Return the [x, y] coordinate for the center point of the cell that contains the specified text.  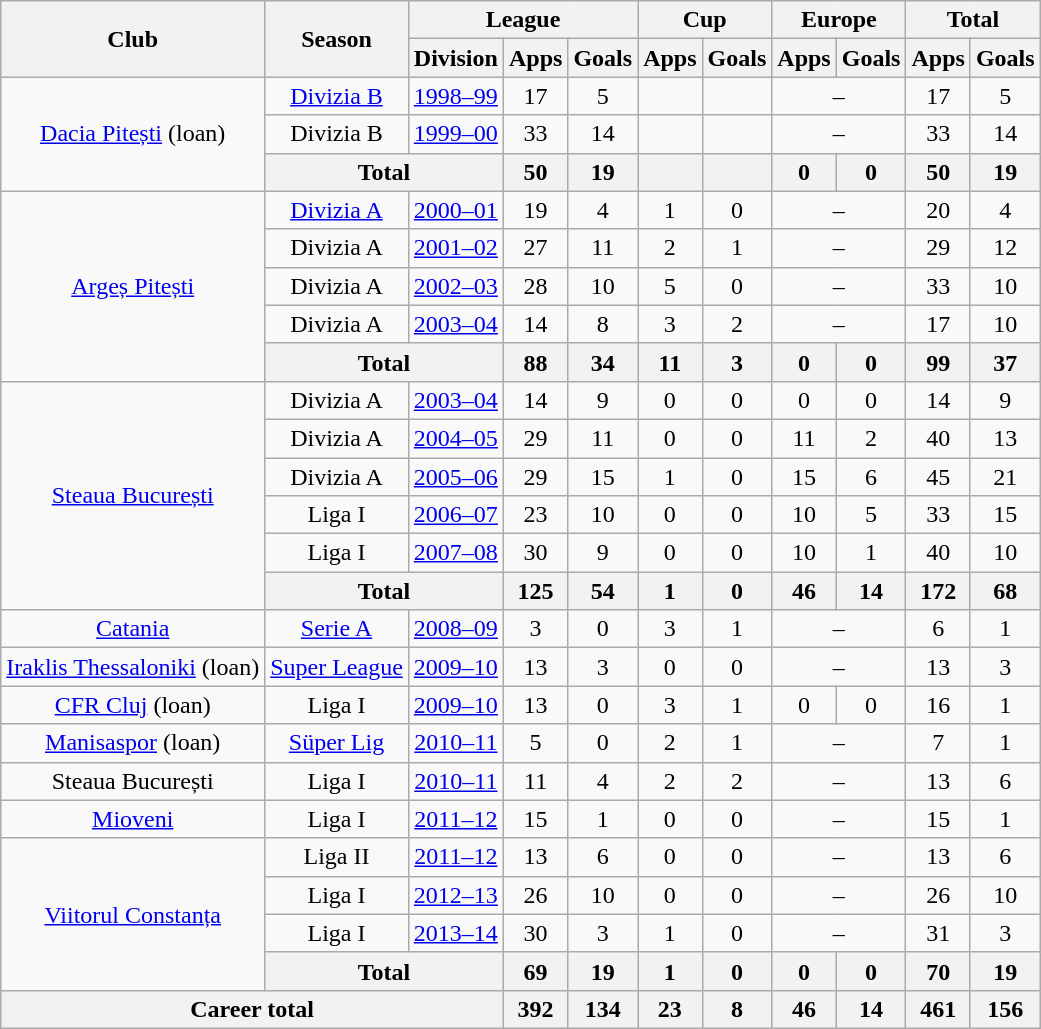
Division [456, 58]
2012–13 [456, 895]
156 [1005, 1009]
Cup [705, 20]
172 [938, 591]
2002–03 [456, 286]
31 [938, 933]
2008–09 [456, 629]
2007–08 [456, 553]
27 [535, 248]
99 [938, 362]
Career total [252, 1009]
16 [938, 705]
461 [938, 1009]
88 [535, 362]
Club [133, 39]
Argeș Pitești [133, 286]
2001–02 [456, 248]
2013–14 [456, 933]
Manisaspor (loan) [133, 743]
134 [603, 1009]
Season [337, 39]
392 [535, 1009]
Europe [839, 20]
45 [938, 477]
68 [1005, 591]
28 [535, 286]
21 [1005, 477]
2006–07 [456, 515]
34 [603, 362]
Viitorul Constanța [133, 914]
70 [938, 971]
20 [938, 210]
2005–06 [456, 477]
54 [603, 591]
Catania [133, 629]
125 [535, 591]
12 [1005, 248]
Dacia Pitești (loan) [133, 134]
69 [535, 971]
2000–01 [456, 210]
2004–05 [456, 438]
Mioveni [133, 819]
1999–00 [456, 134]
7 [938, 743]
CFR Cluj (loan) [133, 705]
Süper Lig [337, 743]
Liga II [337, 857]
Super League [337, 667]
Serie A [337, 629]
1998–99 [456, 96]
Iraklis Thessaloniki (loan) [133, 667]
League [522, 20]
37 [1005, 362]
